Output the (x, y) coordinate of the center of the cell containing the given text.  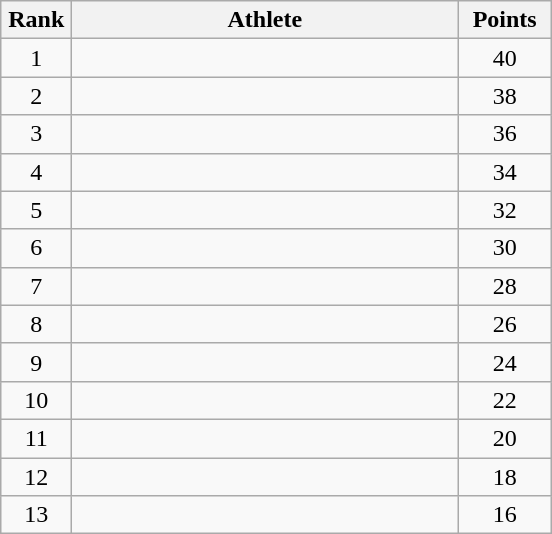
11 (36, 438)
Points (505, 20)
34 (505, 172)
10 (36, 400)
Athlete (265, 20)
36 (505, 134)
26 (505, 324)
2 (36, 96)
4 (36, 172)
5 (36, 210)
24 (505, 362)
7 (36, 286)
20 (505, 438)
38 (505, 96)
3 (36, 134)
32 (505, 210)
9 (36, 362)
Rank (36, 20)
40 (505, 58)
18 (505, 477)
28 (505, 286)
22 (505, 400)
6 (36, 248)
1 (36, 58)
13 (36, 515)
12 (36, 477)
16 (505, 515)
8 (36, 324)
30 (505, 248)
